Detect which cell encompasses the target text, then output its (x, y) center coordinate. 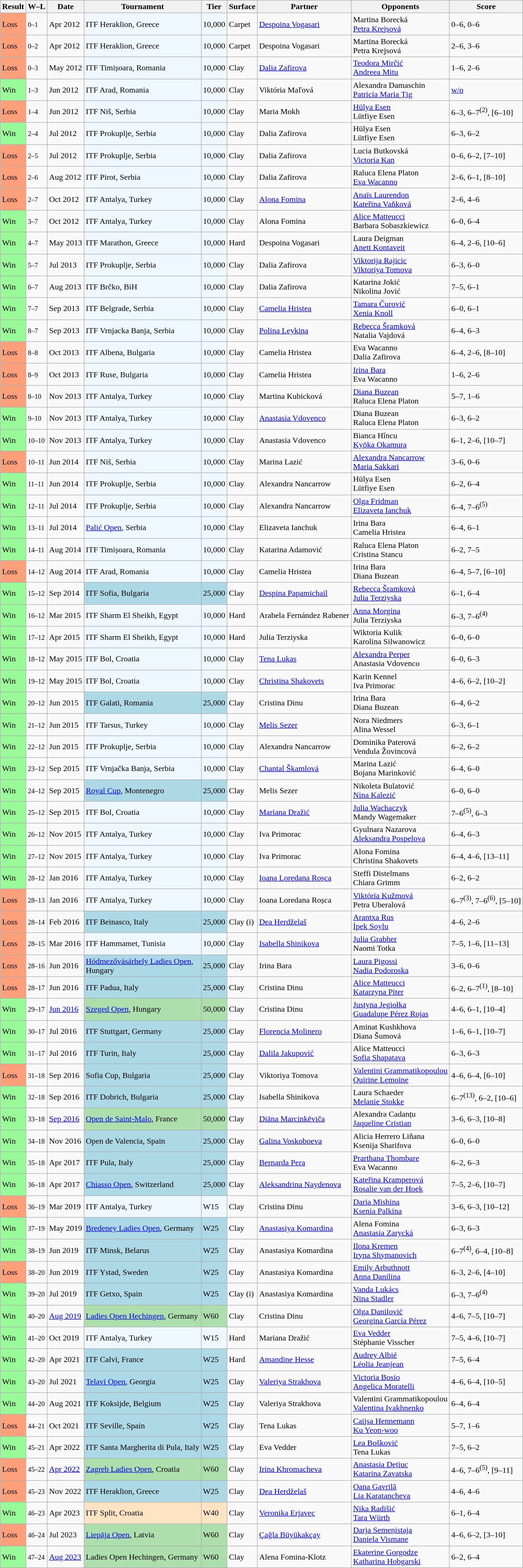
6–3, 6–7(2), [6–10] (486, 112)
Jul 2019 (65, 1294)
Apr 2023 (65, 1513)
5–7 (36, 265)
6–4, 6–0 (486, 769)
28–12 (36, 878)
6–7(4), 6–4, [10–8] (486, 1250)
38–20 (36, 1272)
ITF Santa Margherita di Pula, Italy (142, 1447)
Victoria Bosio Angelica Moratelli (400, 1382)
2–6, 4–6 (486, 199)
ITF Ruse, Bulgaria (142, 374)
ITF Vrnjacka Banja, Serbia (142, 330)
Rebecca Šramková Julia Terziyska (400, 593)
Karin Kennel Iva Primorac (400, 681)
4–6, 2–6 (486, 921)
2–6 (36, 177)
Despina Papamichail (304, 593)
0–3 (36, 68)
Lea Bošković Tena Lukas (400, 1447)
Wiktoria Kulik Karolina Silwanowicz (400, 637)
Apr 2015 (65, 637)
37–19 (36, 1228)
7–6(5), 6–3 (486, 812)
36–19 (36, 1206)
30–17 (36, 1031)
17–12 (36, 637)
6–4, 6–4 (486, 1403)
45–22 (36, 1469)
10–11 (36, 462)
6–0, 6–3 (486, 659)
6–3, 6–1 (486, 725)
Marina Lazić (304, 462)
Kateřina Kramperová Rosalie van der Hoek (400, 1185)
Opponents (400, 7)
Alicia Herrero Liñana Ksenija Sharifova (400, 1141)
ITF Pirot, Serbia (142, 177)
Chantal Škamlová (304, 769)
21–12 (36, 725)
6–4, 6–2 (486, 703)
Diāna Marcinkēviča (304, 1119)
Tamara Čurović Xenia Knoll (400, 309)
1–3 (36, 90)
40–20 (36, 1316)
Katarina Adamović (304, 549)
Irina Khromacheva (304, 1469)
4–6, 7–5, [10–7] (486, 1316)
2–6, 6–1, [8–10] (486, 177)
Darja Semeņistaja Daniela Vismane (400, 1535)
2–4 (36, 133)
47–24 (36, 1557)
36–18 (36, 1185)
Irina Bara (304, 965)
6–3, 6–0 (486, 265)
Alexandra Nancarrow Maria Sakkari (400, 462)
Steffi Distelmans Chiara Grimm (400, 878)
Date (65, 7)
Laura Deigman Anett Kontaveit (400, 243)
ITF Beinasco, Italy (142, 921)
8–7 (36, 330)
Jul 2013 (65, 265)
ITF Minsk, Belarus (142, 1250)
Bianca Hîncu Kyōka Okamura (400, 440)
6–4, 7–6(5) (486, 506)
Maria Mokh (304, 112)
7–5, 1–6, [11–13] (486, 944)
Hódmezővásárhely Ladies Open, Hungary (142, 965)
34–18 (36, 1141)
Anaïs Laurendon Kateřina Vaňková (400, 199)
Amandine Hesse (304, 1360)
6–7 (36, 287)
Feb 2016 (65, 921)
Laura Schaeder Melanie Stokke (400, 1097)
Justyna Jegiołka Guadalupe Pérez Rojas (400, 1010)
32–18 (36, 1097)
ITF Hammamet, Tunisia (142, 944)
Aug 2021 (65, 1403)
Caijsa Hennemann Ku Yeon-woo (400, 1426)
7–5, 4–6, [10–7] (486, 1338)
Olga Danilović Georgina García Pérez (400, 1316)
2–5 (36, 155)
28–17 (36, 987)
Surface (242, 7)
7–5, 6–1 (486, 287)
W40 (214, 1513)
ITF Stuttgart, Germany (142, 1031)
Aleksandrina Naydenova (304, 1185)
6–2, 6–3 (486, 1162)
Partner (304, 7)
Teodora Mirčić Andreea Mitu (400, 68)
4–7 (36, 243)
Martina Kubicková (304, 396)
6–4, 4–6, [13–11] (486, 856)
May 2012 (65, 68)
Alexandra Perper Anastasia Vdovenco (400, 659)
Viktória Kužmová Petra Uberalová (400, 900)
ITF Albena, Bulgaria (142, 353)
Mar 2015 (65, 615)
0–1 (36, 24)
45–23 (36, 1491)
Vanda Lukács Nina Stadler (400, 1294)
Raluca Elena Platon Eva Wacanno (400, 177)
7–5, 2–6, [10–7] (486, 1185)
Irina Bara Eva Wacanno (400, 374)
38–19 (36, 1250)
May 2019 (65, 1228)
ITF Brčko, BiH (142, 287)
7–5, 6–2 (486, 1447)
6–4, 5–7, [6–10] (486, 571)
9–10 (36, 418)
ITF Galati, Romania (142, 703)
Anastasia Dețiuc Katarina Zavatska (400, 1469)
W–L (36, 7)
3–6, 6–3, [10–8] (486, 1119)
Dominika Paterová Vendula Žovincová (400, 746)
ITF Belgrade, Serbia (142, 309)
Katarina Jokić Nikolina Jović (400, 287)
Valentini Grammatikopoulou Valentina Ivakhnenko (400, 1403)
6–0, 6–1 (486, 309)
Telavi Open, Georgia (142, 1382)
Eva Vedder (304, 1447)
25–12 (36, 812)
Nika Radišić Tara Würth (400, 1513)
Aminat Kushkhova Diana Šumová (400, 1031)
3–6, 6–3, [10–12] (486, 1206)
Aug 2023 (65, 1557)
Score (486, 7)
39–20 (36, 1294)
31–17 (36, 1053)
8–8 (36, 353)
Mar 2016 (65, 944)
ITF Marathon, Greece (142, 243)
0–6, 0–6 (486, 24)
Çağla Büyükakçay (304, 1535)
3–7 (36, 221)
4–6, 4–6 (486, 1491)
Anna Morgina Julia Terziyska (400, 615)
31–18 (36, 1075)
May 2013 (65, 243)
Alice Matteucci Sofia Shapatava (400, 1053)
Bredeney Ladies Open, Germany (142, 1228)
ITF Turin, Italy (142, 1053)
Veronika Erjavec (304, 1513)
Galina Voskoboeva (304, 1141)
22–12 (36, 746)
4–6, 6–2, [3–10] (486, 1535)
Oct 2019 (65, 1338)
Aug 2019 (65, 1316)
Tournament (142, 7)
ITF Tarsus, Turkey (142, 725)
27–12 (36, 856)
2–7 (36, 199)
1–4 (36, 112)
Viktorija Rajicic Viktoriya Tomova (400, 265)
35–18 (36, 1162)
Oana Gavrilă Lia Karatancheva (400, 1491)
Apr 2021 (65, 1360)
24–12 (36, 790)
45–21 (36, 1447)
Alona Fomina Christina Shakovets (400, 856)
28–13 (36, 900)
Mar 2019 (65, 1206)
Szeged Open, Hungary (142, 1010)
Elizaveta Ianchuk (304, 528)
Zagreb Ladies Open, Croatia (142, 1469)
ITF Vrnjačka Banja, Serbia (142, 769)
Arabela Fernández Rabener (304, 615)
ITF Dobrich, Bulgaria (142, 1097)
Christina Shakovets (304, 681)
4–6, 6–2, [10–2] (486, 681)
Emily Arbuthnott Anna Danilina (400, 1272)
Prarthana Thombare Eva Wacanno (400, 1162)
0–2 (36, 46)
Ekaterine Gorgodze Katharina Hobgarski (400, 1557)
w/o (486, 90)
28–15 (36, 944)
Nikoleta Bulatović Nina Kalezić (400, 790)
ITF Getxo, Spain (142, 1294)
Audrey Albié Léolia Jeanjean (400, 1360)
6–3, 2–6, [4–10] (486, 1272)
Gyulnara Nazarova Aleksandra Pospelova (400, 834)
46–24 (36, 1535)
Viktória Maľová (304, 90)
Sep 2014 (65, 593)
6–1, 2–6, [10–7] (486, 440)
6–7(13), 6–2, [10–6] (486, 1097)
ITF Ystad, Sweden (142, 1272)
7–5, 6–4 (486, 1360)
15–12 (36, 593)
Jul 2023 (65, 1535)
4–6, 6–4, [10–5] (486, 1382)
Liepāja Open, Latvia (142, 1535)
14–12 (36, 571)
2–6, 3–6 (486, 46)
Dalila Jakupović (304, 1053)
Marina Lazić Bojana Marinković (400, 769)
Aug 2013 (65, 287)
Alexandra Damaschin Patricia Maria Țig (400, 90)
6–4, 2–6, [8–10] (486, 353)
Daria Mishina Ksenia Palkina (400, 1206)
Olga Fridman Elizaveta Ianchuk (400, 506)
Open de Saint-Malo, France (142, 1119)
Viktoriya Tomova (304, 1075)
Royal Cup, Montenegro (142, 790)
Julia Wachaczyk Mandy Wagemaker (400, 812)
26–12 (36, 834)
6–0, 6–4 (486, 221)
Valentini Grammatikopoulou Quirine Lemoine (400, 1075)
Chiasso Open, Switzerland (142, 1185)
4–6, 6–1, [10–4] (486, 1010)
ITF Seville, Spain (142, 1426)
Lucia Butkovská Victoria Kan (400, 155)
6–7(3), 7–6(6), [5–10] (486, 900)
Julia Grabher Naomi Totka (400, 944)
13–11 (36, 528)
19–12 (36, 681)
43–20 (36, 1382)
Rebecca Šramková Natalia Vajdová (400, 330)
Eva Wacanno Dalia Zafirova (400, 353)
42–20 (36, 1360)
Laura Pigossi Nadia Podoroska (400, 965)
20–12 (36, 703)
Arantxa Rus İpek Soylu (400, 921)
Alena Fomina-Klotz (304, 1557)
6–2, 6–7(1), [8–10] (486, 987)
Alena Fomina Anastasia Zarycká (400, 1228)
ITF Sofia, Bulgaria (142, 593)
14–11 (36, 549)
6–4, 6–1 (486, 528)
ITF Koksijde, Belgium (142, 1403)
10–10 (36, 440)
Polina Leykina (304, 330)
Raluca Elena Platon Cristina Stancu (400, 549)
1–6, 6–1, [10–7] (486, 1031)
Palić Open, Serbia (142, 528)
8–9 (36, 374)
Jul 2021 (65, 1382)
28–14 (36, 921)
4–6, 6–4, [6–10] (486, 1075)
6–2, 7–5 (486, 549)
Nora Niedmers Alina Wessel (400, 725)
29–17 (36, 1010)
Bernarda Pera (304, 1162)
4–6, 7–6(5), [9–11] (486, 1469)
11–11 (36, 484)
Nov 2016 (65, 1141)
Ilona Kremen Iryna Shymanovich (400, 1250)
Result (13, 7)
Open de Valencia, Spain (142, 1141)
7–7 (36, 309)
ITF Split, Croatia (142, 1513)
33–18 (36, 1119)
Tier (214, 7)
Alice Matteucci Barbara Sobaszkiewicz (400, 221)
16–12 (36, 615)
Alexandra Cadanțu Jaqueline Cristian (400, 1119)
44–20 (36, 1403)
Florencia Molinero (304, 1031)
18–12 (36, 659)
0–6, 6–2, [7–10] (486, 155)
23–12 (36, 769)
ITF Calvi, France (142, 1360)
Julia Terziyska (304, 637)
12–11 (36, 506)
28–16 (36, 965)
46–23 (36, 1513)
8–10 (36, 396)
44–21 (36, 1426)
Sofia Cup, Bulgaria (142, 1075)
Irina Bara Camelia Hristea (400, 528)
Alice Matteucci Katarzyna Piter (400, 987)
41–20 (36, 1338)
6–4, 2–6, [10–6] (486, 243)
ITF Padua, Italy (142, 987)
Nov 2022 (65, 1491)
Eva Vedder Stéphanie Visscher (400, 1338)
Oct 2021 (65, 1426)
ITF Pula, Italy (142, 1162)
Aug 2012 (65, 177)
